Capture the cell that displays the provided text and extract its [X, Y] central coordinate. 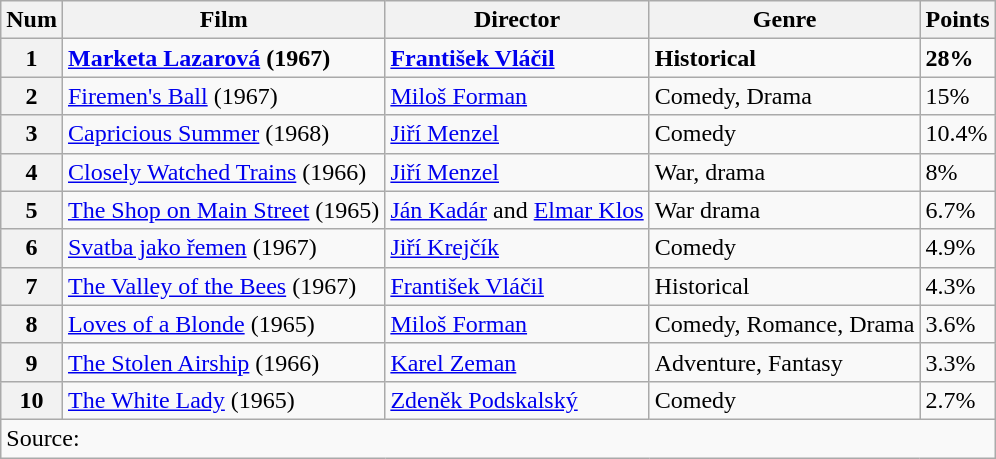
The Stolen Airship (1966) [223, 362]
The Valley of the Bees (1967) [223, 286]
Closely Watched Trains (1966) [223, 172]
The White Lady (1965) [223, 400]
Num [32, 20]
3.6% [958, 324]
8% [958, 172]
3 [32, 134]
28% [958, 58]
Director [517, 20]
6.7% [958, 210]
9 [32, 362]
10.4% [958, 134]
Film [223, 20]
Karel Zeman [517, 362]
The Shop on Main Street (1965) [223, 210]
War drama [784, 210]
Jiří Krejčík [517, 248]
2.7% [958, 400]
1 [32, 58]
Loves of a Blonde (1965) [223, 324]
War, drama [784, 172]
10 [32, 400]
Marketa Lazarová (1967) [223, 58]
2 [32, 96]
Capricious Summer (1968) [223, 134]
5 [32, 210]
15% [958, 96]
Firemen's Ball (1967) [223, 96]
Genre [784, 20]
Zdeněk Podskalský [517, 400]
6 [32, 248]
Source: [498, 438]
8 [32, 324]
Ján Kadár and Elmar Klos [517, 210]
Points [958, 20]
4.3% [958, 286]
7 [32, 286]
4 [32, 172]
3.3% [958, 362]
Comedy, Drama [784, 96]
Comedy, Romance, Drama [784, 324]
Svatba jako řemen (1967) [223, 248]
4.9% [958, 248]
Adventure, Fantasy [784, 362]
